Provide the [x, y] coordinate of the cell's center where the given text is located.  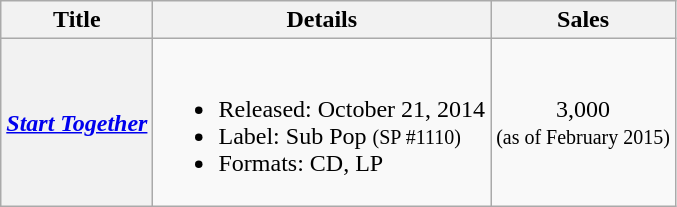
Sales [584, 20]
3,000(as of February 2015) [584, 122]
Title [77, 20]
Start Together [77, 122]
Details [322, 20]
Released: October 21, 2014Label: Sub Pop (SP #1110)Formats: CD, LP [322, 122]
